Output the [x, y] coordinate of the center of the cell containing the given text.  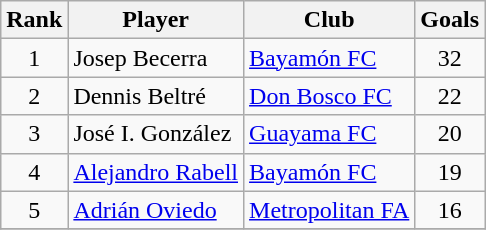
16 [450, 210]
Dennis Beltré [156, 96]
Goals [450, 20]
Don Bosco FC [330, 96]
4 [34, 172]
19 [450, 172]
Alejandro Rabell [156, 172]
José I. González [156, 134]
22 [450, 96]
32 [450, 58]
3 [34, 134]
20 [450, 134]
Josep Becerra [156, 58]
Player [156, 20]
Rank [34, 20]
5 [34, 210]
1 [34, 58]
Metropolitan FA [330, 210]
Club [330, 20]
2 [34, 96]
Adrián Oviedo [156, 210]
Guayama FC [330, 134]
